Pinpoint the cell where the given text exists, returning its (x, y) midpoint coordinate. 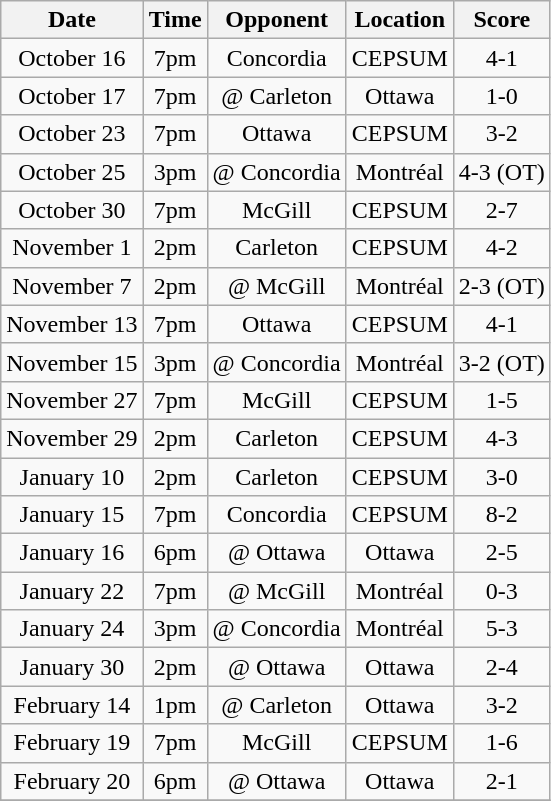
4-3 (OT) (502, 172)
3-2 (OT) (502, 362)
October 30 (72, 210)
January 22 (72, 591)
8-2 (502, 515)
1pm (175, 705)
February 19 (72, 743)
November 27 (72, 400)
Location (400, 20)
November 7 (72, 286)
Opponent (276, 20)
January 16 (72, 553)
2-4 (502, 667)
November 29 (72, 438)
2-5 (502, 553)
0-3 (502, 591)
November 15 (72, 362)
October 16 (72, 58)
November 13 (72, 324)
October 25 (72, 172)
January 10 (72, 477)
1-0 (502, 96)
January 24 (72, 629)
Score (502, 20)
1-6 (502, 743)
2-7 (502, 210)
3-0 (502, 477)
Date (72, 20)
5-3 (502, 629)
4-3 (502, 438)
4-2 (502, 248)
2-3 (OT) (502, 286)
January 15 (72, 515)
November 1 (72, 248)
January 30 (72, 667)
2-1 (502, 781)
1-5 (502, 400)
Time (175, 20)
February 14 (72, 705)
October 23 (72, 134)
October 17 (72, 96)
February 20 (72, 781)
